Output the (x, y) coordinate of the center of the cell containing the given text.  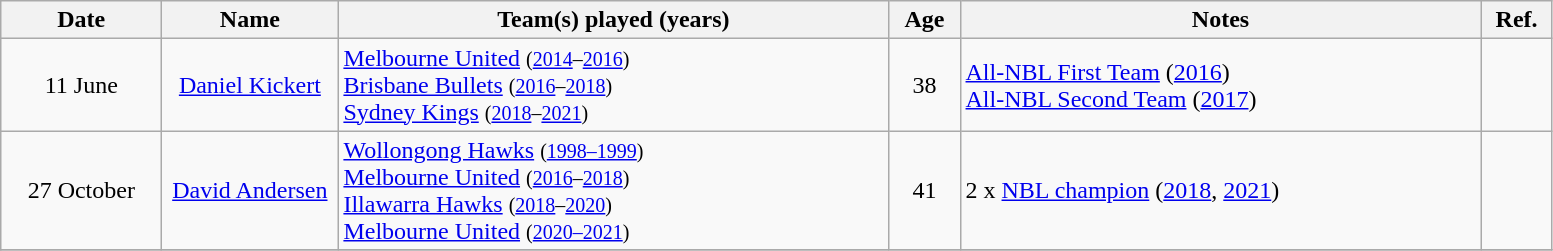
27 October (82, 190)
David Andersen (250, 190)
Wollongong Hawks (1998–1999)Melbourne United (2016–2018)Illawarra Hawks (2018–2020)Melbourne United (2020–2021) (614, 190)
Age (924, 20)
41 (924, 190)
Date (82, 20)
Notes (1220, 20)
All-NBL First Team (2016)All-NBL Second Team (2017) (1220, 85)
38 (924, 85)
Team(s) played (years) (614, 20)
2 x NBL champion (2018, 2021) (1220, 190)
Name (250, 20)
Daniel Kickert (250, 85)
Ref. (1516, 20)
Melbourne United (2014–2016)Brisbane Bullets (2016–2018)Sydney Kings (2018–2021) (614, 85)
11 June (82, 85)
